From the cell containing the given text, extract its center point as (x, y) coordinate. 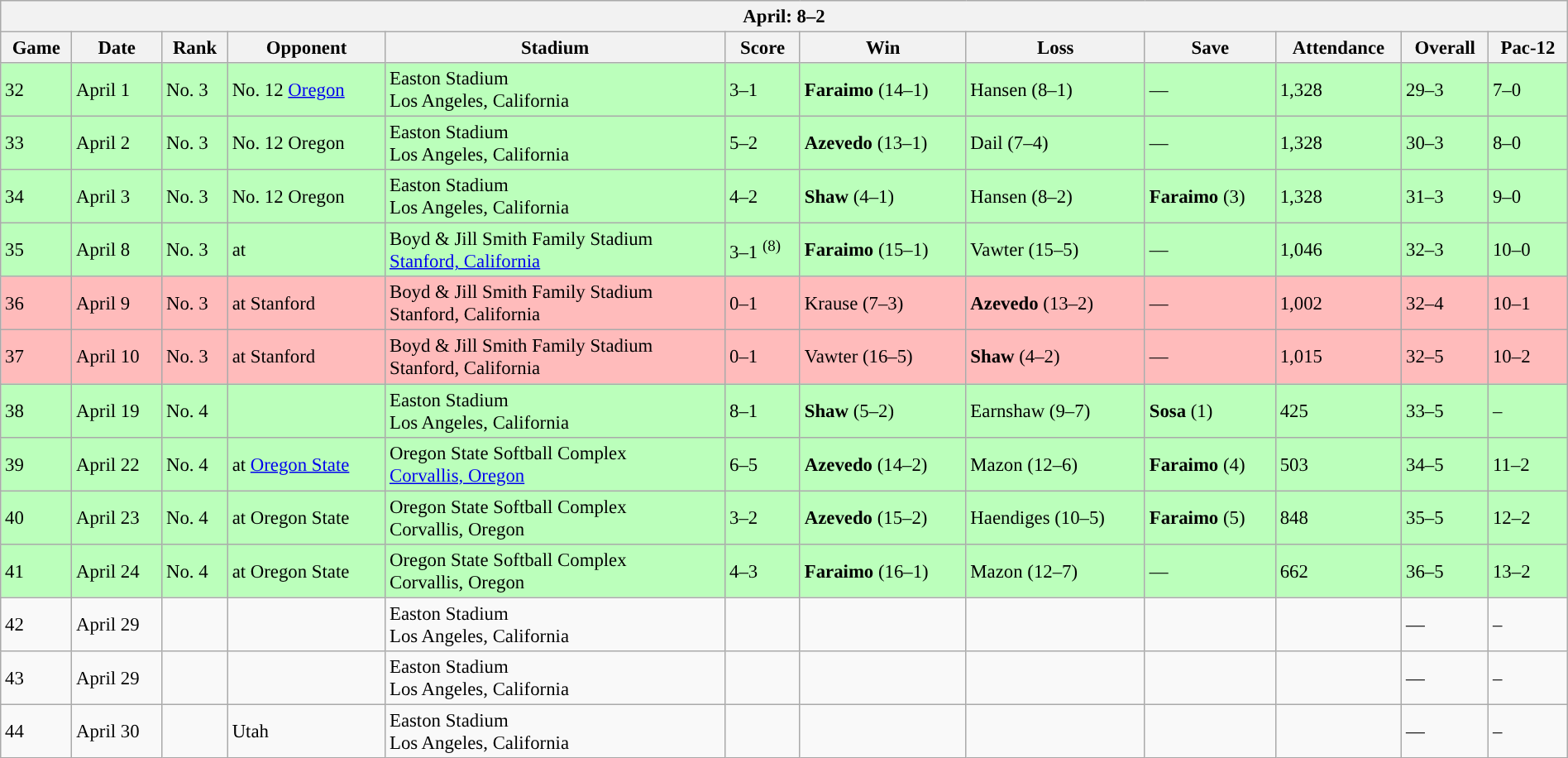
848 (1338, 518)
33–5 (1446, 410)
Azevedo (15–2) (883, 518)
Game (36, 47)
37 (36, 357)
Faraimo (14–1) (883, 89)
1,002 (1338, 303)
35–5 (1446, 518)
32–3 (1446, 250)
35 (36, 250)
10–2 (1528, 357)
Rank (195, 47)
36–5 (1446, 571)
Faraimo (5) (1210, 518)
Hansen (8–2) (1055, 197)
Opponent (306, 47)
662 (1338, 571)
April 30 (117, 732)
42 (36, 624)
Utah (306, 732)
Azevedo (13–2) (1055, 303)
Save (1210, 47)
Win (883, 47)
Faraimo (15–1) (883, 250)
Date (117, 47)
11–2 (1528, 463)
Attendance (1338, 47)
Sosa (1) (1210, 410)
Haendiges (10–5) (1055, 518)
Azevedo (13–1) (883, 144)
41 (36, 571)
31–3 (1446, 197)
April 1 (117, 89)
36 (36, 303)
4–2 (762, 197)
32–4 (1446, 303)
34–5 (1446, 463)
32–5 (1446, 357)
10–0 (1528, 250)
44 (36, 732)
Vawter (16–5) (883, 357)
3–1 (8) (762, 250)
Shaw (5–2) (883, 410)
April 19 (117, 410)
April 23 (117, 518)
Pac-12 (1528, 47)
3–2 (762, 518)
10–1 (1528, 303)
9–0 (1528, 197)
12–2 (1528, 518)
Loss (1055, 47)
Krause (7–3) (883, 303)
7–0 (1528, 89)
April: 8–2 (784, 17)
Vawter (15–5) (1055, 250)
Faraimo (4) (1210, 463)
425 (1338, 410)
April 8 (117, 250)
8–1 (762, 410)
Faraimo (3) (1210, 197)
Mazon (12–7) (1055, 571)
Azevedo (14–2) (883, 463)
Mazon (12–6) (1055, 463)
4–3 (762, 571)
43 (36, 677)
1,046 (1338, 250)
503 (1338, 463)
40 (36, 518)
April 22 (117, 463)
29–3 (1446, 89)
Dail (7–4) (1055, 144)
34 (36, 197)
at (306, 250)
39 (36, 463)
1,015 (1338, 357)
Overall (1446, 47)
5–2 (762, 144)
Hansen (8–1) (1055, 89)
Shaw (4–2) (1055, 357)
Score (762, 47)
Faraimo (16–1) (883, 571)
3–1 (762, 89)
April 10 (117, 357)
13–2 (1528, 571)
33 (36, 144)
April 9 (117, 303)
Shaw (4–1) (883, 197)
April 3 (117, 197)
6–5 (762, 463)
April 24 (117, 571)
Earnshaw (9–7) (1055, 410)
38 (36, 410)
8–0 (1528, 144)
32 (36, 89)
30–3 (1446, 144)
April 2 (117, 144)
Stadium (556, 47)
